Capture the cell that displays the provided text and extract its [X, Y] central coordinate. 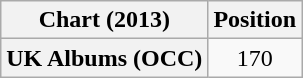
Chart (2013) [104, 20]
170 [255, 58]
Position [255, 20]
UK Albums (OCC) [104, 58]
